Identify which cell holds the provided text, then report its (X, Y) central coordinate. 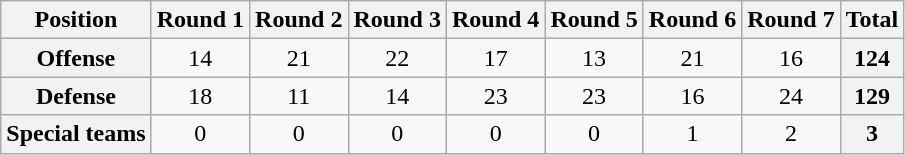
Round 7 (791, 20)
Round 6 (692, 20)
Total (872, 20)
24 (791, 96)
Round 5 (594, 20)
Offense (76, 58)
Defense (76, 96)
22 (397, 58)
Round 4 (495, 20)
Position (76, 20)
1 (692, 134)
18 (200, 96)
129 (872, 96)
Special teams (76, 134)
11 (299, 96)
124 (872, 58)
2 (791, 134)
3 (872, 134)
Round 1 (200, 20)
Round 2 (299, 20)
13 (594, 58)
17 (495, 58)
Round 3 (397, 20)
